Capture the cell that displays the provided text and extract its [x, y] central coordinate. 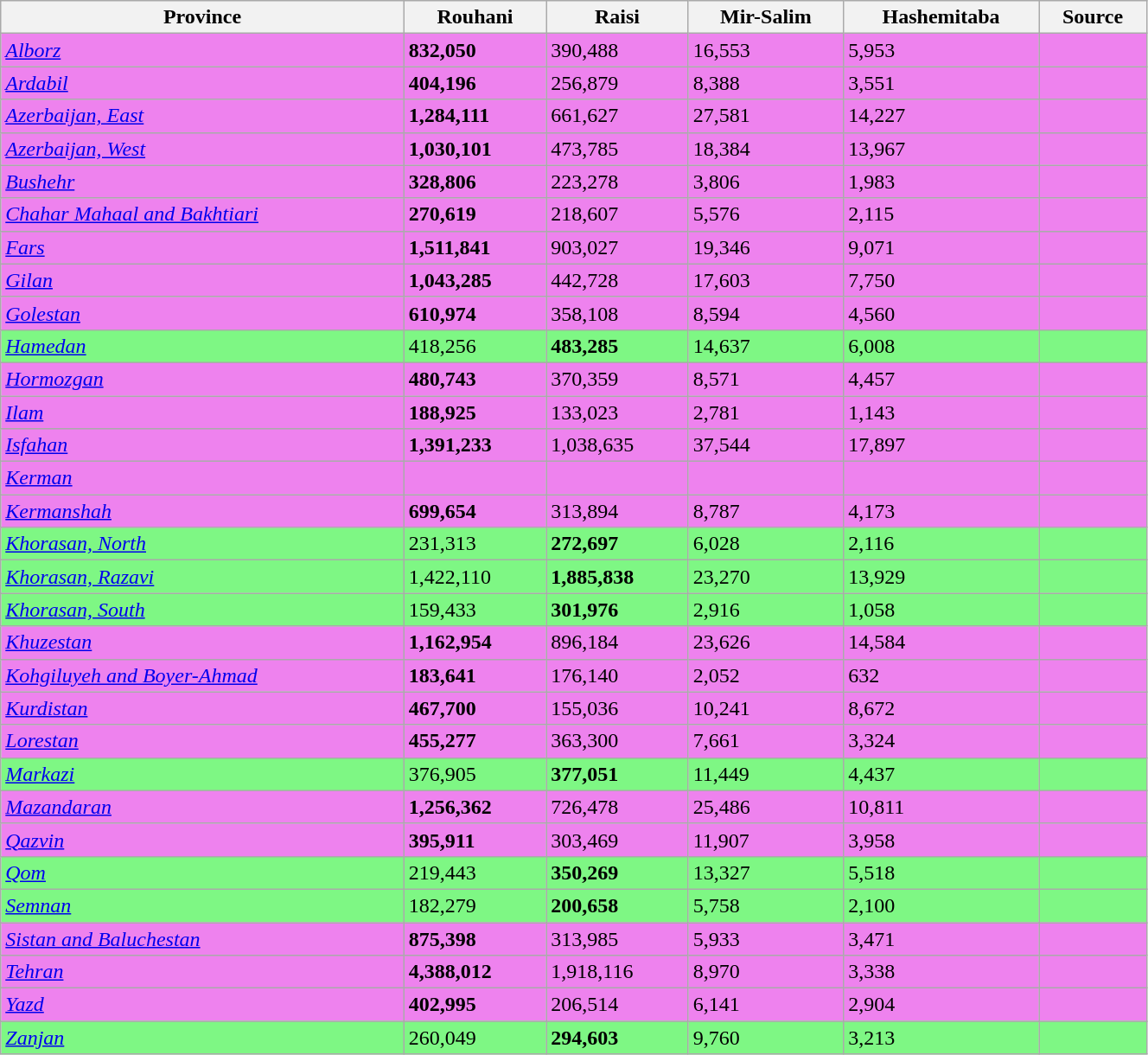
455,277 [475, 741]
23,270 [766, 577]
1,284,111 [475, 116]
1,162,954 [475, 643]
Rouhani [475, 17]
3,338 [941, 972]
17,897 [941, 445]
188,925 [475, 412]
1,422,110 [475, 577]
8,571 [766, 379]
2,100 [941, 905]
Mazandaran [202, 807]
699,654 [475, 511]
2,115 [941, 214]
2,052 [766, 675]
3,958 [941, 840]
27,581 [766, 116]
1,511,841 [475, 247]
294,603 [617, 1038]
9,071 [941, 247]
395,911 [475, 840]
16,553 [766, 50]
Ilam [202, 412]
260,049 [475, 1038]
Kohgiluyeh and Boyer-Ahmad [202, 675]
23,626 [766, 643]
2,904 [941, 1005]
363,300 [617, 741]
159,433 [475, 610]
270,619 [475, 214]
3,551 [941, 83]
3,324 [941, 741]
473,785 [617, 149]
303,469 [617, 840]
3,471 [941, 938]
Hashemitaba [941, 17]
875,398 [475, 938]
219,443 [475, 873]
376,905 [475, 774]
480,743 [475, 379]
218,607 [617, 214]
8,787 [766, 511]
Ardabil [202, 83]
632 [941, 675]
176,140 [617, 675]
Sistan and Baluchestan [202, 938]
358,108 [617, 313]
25,486 [766, 807]
350,269 [617, 873]
10,811 [941, 807]
1,143 [941, 412]
Qazvin [202, 840]
Hamedan [202, 346]
17,603 [766, 280]
13,327 [766, 873]
14,637 [766, 346]
Markazi [202, 774]
200,658 [617, 905]
903,027 [617, 247]
Kurdistan [202, 708]
Hormozgan [202, 379]
402,995 [475, 1005]
10,241 [766, 708]
6,141 [766, 1005]
313,985 [617, 938]
13,967 [941, 149]
223,278 [617, 182]
467,700 [475, 708]
1,256,362 [475, 807]
155,036 [617, 708]
18,384 [766, 149]
1,058 [941, 610]
256,879 [617, 83]
133,023 [617, 412]
370,359 [617, 379]
5,933 [766, 938]
Bushehr [202, 182]
5,518 [941, 873]
Kermanshah [202, 511]
Lorestan [202, 741]
3,213 [941, 1038]
Raisi [617, 17]
8,388 [766, 83]
896,184 [617, 643]
418,256 [475, 346]
4,388,012 [475, 972]
483,285 [617, 346]
2,781 [766, 412]
11,449 [766, 774]
14,227 [941, 116]
Khorasan, South [202, 610]
272,697 [617, 544]
Khuzestan [202, 643]
661,627 [617, 116]
404,196 [475, 83]
328,806 [475, 182]
8,970 [766, 972]
726,478 [617, 807]
4,560 [941, 313]
183,641 [475, 675]
4,457 [941, 379]
Semnan [202, 905]
19,346 [766, 247]
Province [202, 17]
Isfahan [202, 445]
6,028 [766, 544]
Khorasan, North [202, 544]
377,051 [617, 774]
206,514 [617, 1005]
2,116 [941, 544]
Source [1093, 17]
5,758 [766, 905]
1,885,838 [617, 577]
8,594 [766, 313]
182,279 [475, 905]
3,806 [766, 182]
610,974 [475, 313]
14,584 [941, 643]
7,750 [941, 280]
7,661 [766, 741]
4,437 [941, 774]
301,976 [617, 610]
8,672 [941, 708]
Golestan [202, 313]
390,488 [617, 50]
Chahar Mahaal and Bakhtiari [202, 214]
5,953 [941, 50]
1,038,635 [617, 445]
Azerbaijan, East [202, 116]
6,008 [941, 346]
5,576 [766, 214]
442,728 [617, 280]
4,173 [941, 511]
2,916 [766, 610]
Kerman [202, 478]
1,391,233 [475, 445]
231,313 [475, 544]
Azerbaijan, West [202, 149]
1,030,101 [475, 149]
832,050 [475, 50]
Khorasan, Razavi [202, 577]
Yazd [202, 1005]
Fars [202, 247]
Alborz [202, 50]
Gilan [202, 280]
313,894 [617, 511]
9,760 [766, 1038]
Mir-Salim [766, 17]
13,929 [941, 577]
1,983 [941, 182]
Zanjan [202, 1038]
Tehran [202, 972]
Qom [202, 873]
37,544 [766, 445]
1,043,285 [475, 280]
11,907 [766, 840]
1,918,116 [617, 972]
